Find where the given text appears and provide that cell's center as [X, Y] coordinate. 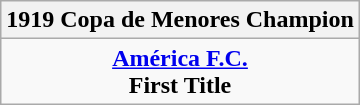
1919 Copa de Menores Champion [180, 20]
América F.C.First Title [180, 72]
